From the cell containing the given text, extract its center point as [X, Y] coordinate. 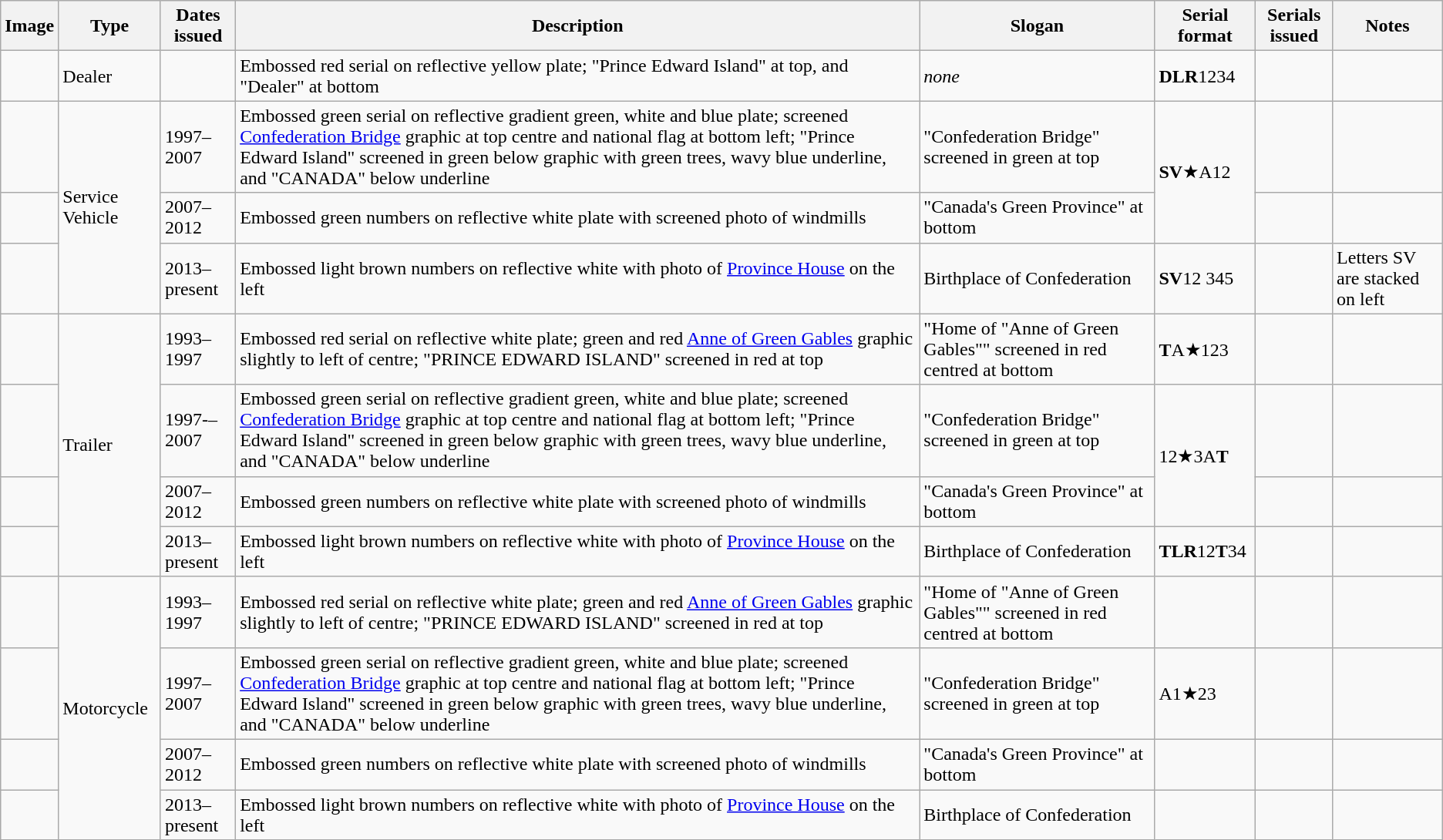
none [1038, 76]
1997-–2007 [197, 430]
SV★A12 [1206, 172]
TLR12T34 [1206, 552]
Slogan [1038, 26]
Letters SV are stacked on left [1387, 278]
Serial format [1206, 26]
Type [109, 26]
Service Vehicle [109, 207]
Motorcycle [109, 707]
Dates issued [197, 26]
12★3AT [1206, 455]
Notes [1387, 26]
A1★23 [1206, 694]
Dealer [109, 76]
Trailer [109, 445]
Image [29, 26]
SV12 345 [1206, 278]
Embossed red serial on reflective yellow plate; "Prince Edward Island" at top, and "Dealer" at bottom [578, 76]
Serials issued [1294, 26]
TA★123 [1206, 349]
DLR1234 [1206, 76]
Description [578, 26]
